Return the [x, y] coordinate for the center point of the cell that contains the specified text.  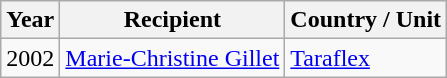
Marie-Christine Gillet [172, 58]
Country / Unit [366, 20]
Year [30, 20]
2002 [30, 58]
Recipient [172, 20]
Taraflex [366, 58]
